Provide the (X, Y) coordinate of the cell's center where the given text is located.  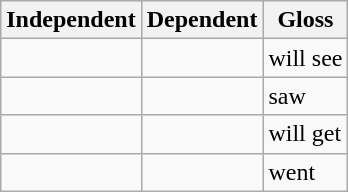
saw (306, 96)
will see (306, 58)
Dependent (202, 20)
went (306, 172)
Gloss (306, 20)
will get (306, 134)
Independent (71, 20)
